Scan for the cell matching the given text and deliver its [X, Y] coordinate at center. 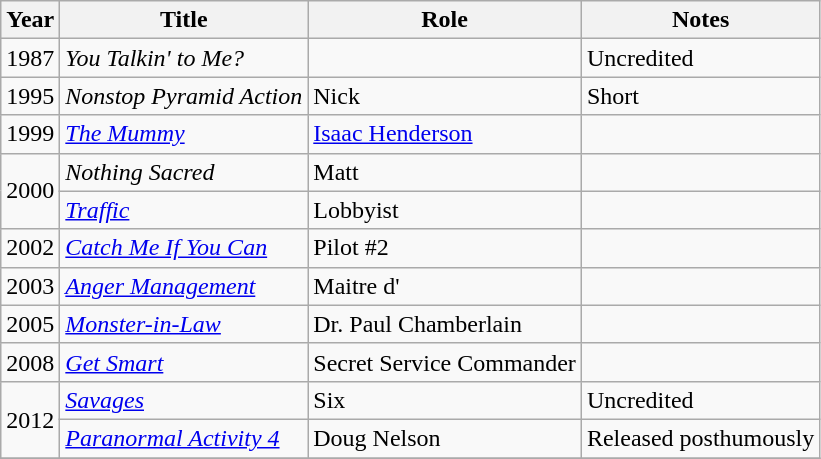
Savages [184, 400]
Get Smart [184, 362]
Nick [445, 96]
2012 [30, 419]
Nothing Sacred [184, 172]
Catch Me If You Can [184, 248]
1987 [30, 58]
1995 [30, 96]
The Mummy [184, 134]
Traffic [184, 210]
Paranormal Activity 4 [184, 438]
2000 [30, 191]
1999 [30, 134]
Role [445, 20]
You Talkin' to Me? [184, 58]
Notes [700, 20]
Six [445, 400]
2003 [30, 286]
Title [184, 20]
Maitre d' [445, 286]
Year [30, 20]
Dr. Paul Chamberlain [445, 324]
Short [700, 96]
Nonstop Pyramid Action [184, 96]
Lobbyist [445, 210]
Matt [445, 172]
Released posthumously [700, 438]
Pilot #2 [445, 248]
Monster-in-Law [184, 324]
Doug Nelson [445, 438]
Anger Management [184, 286]
2008 [30, 362]
2005 [30, 324]
2002 [30, 248]
Secret Service Commander [445, 362]
Isaac Henderson [445, 134]
